Pinpoint the cell where the given text exists, returning its (x, y) midpoint coordinate. 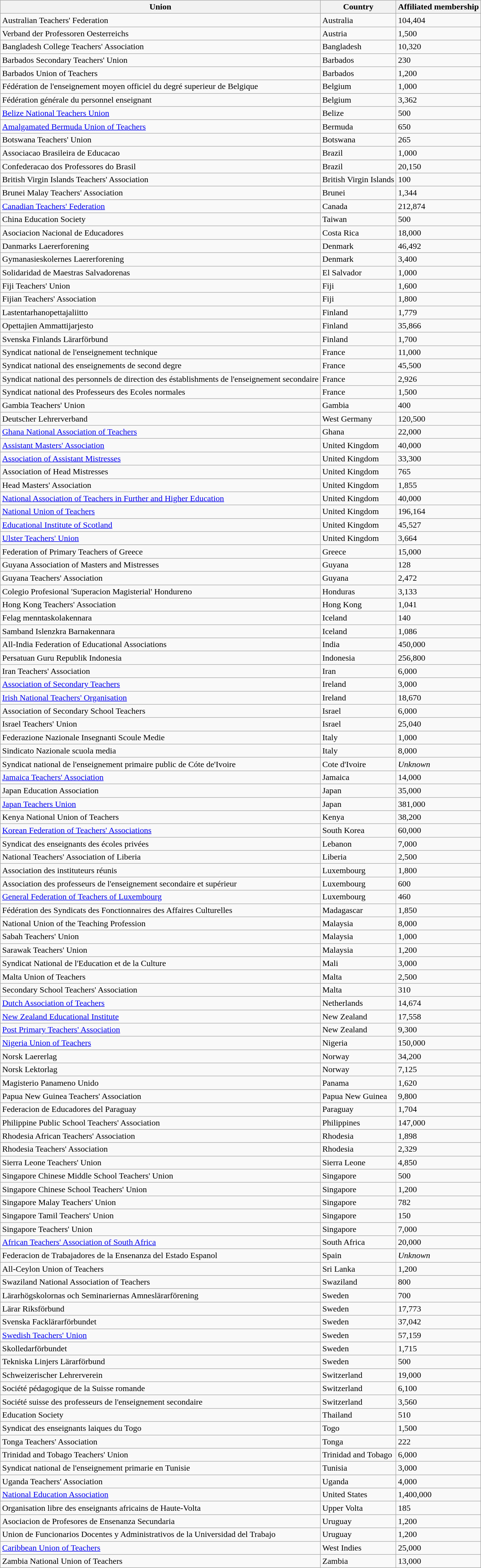
3,560 (438, 1402)
Svenska Facklärarförbundet (160, 1322)
128 (438, 565)
222 (438, 1442)
Kenya National Union of Teachers (160, 817)
El Salvador (358, 273)
Syndicat des enseignants des écoles privées (160, 844)
20,150 (438, 166)
1,400,000 (438, 1495)
230 (438, 60)
Educational Institute of Scotland (160, 525)
Federation of Primary Teachers of Greece (160, 551)
38,200 (438, 817)
104,404 (438, 20)
150,000 (438, 1043)
Caribbean Union of Teachers (160, 1548)
Philippine Public School Teachers' Association (160, 1123)
Swaziland National Association of Teachers (160, 1282)
310 (438, 990)
196,164 (438, 512)
Tekniska Linjers Lärarförbund (160, 1362)
Education Society (160, 1415)
Cote d'Ivoire (358, 764)
256,800 (438, 658)
Association des professeurs de l'enseignement secondaire et supérieur (160, 884)
Hong Kong (358, 605)
Federacion de Trabajadores de la Ensenanza del Estado Espanol (160, 1256)
Persatuan Guru Republik Indonesia (160, 658)
Hong Kong Teachers' Association (160, 605)
400 (438, 406)
1,715 (438, 1348)
35,000 (438, 790)
2,926 (438, 379)
14,674 (438, 1003)
Japan Teachers Union (160, 804)
25,000 (438, 1548)
1,620 (438, 1083)
Assistant Masters' Association (160, 445)
Spain (358, 1256)
Lebanon (358, 844)
Zambia (358, 1561)
120,500 (438, 419)
Bermuda (358, 126)
Lastentarhanopettajaliitto (160, 312)
Fiji Teachers' Union (160, 286)
British Virgin Islands (358, 180)
18,670 (438, 698)
All-India Federation of Educational Associations (160, 645)
Deutscher Lehrerverband (160, 419)
Sierra Leone Teachers' Union (160, 1162)
Magisterio Panameno Unido (160, 1083)
Asociacion de Profesores de Ensenanza Secundaria (160, 1521)
17,773 (438, 1309)
4,850 (438, 1162)
Norsk Lektorlag (160, 1070)
2,329 (438, 1149)
Honduras (358, 592)
National Education Association (160, 1495)
Dutch Association of Teachers (160, 1003)
Syndicat national de l'enseignement technique (160, 352)
765 (438, 472)
Uganda (358, 1481)
Danmarks Laererforening (160, 246)
Country (358, 7)
Barbados Secondary Teachers' Union (160, 60)
Togo (358, 1428)
381,000 (438, 804)
National Union of the Teaching Profession (160, 923)
India (358, 645)
57,159 (438, 1335)
Fédération générale du personnel enseignant (160, 100)
Association of Secondary School Teachers (160, 711)
14,000 (438, 777)
South Africa (358, 1242)
Malta Union of Teachers (160, 976)
New Zealand Educational Institute (160, 1017)
13,000 (438, 1561)
Philippines (358, 1123)
1,041 (438, 605)
Australia (358, 20)
212,874 (438, 206)
West Indies (358, 1548)
Federacion de Educadores del Paraguay (160, 1109)
34,200 (438, 1056)
Bangladesh (358, 47)
Fédération des Syndicats des Fonctionnaires des Affaires Culturelles (160, 910)
25,040 (438, 724)
650 (438, 126)
British Virgin Islands Teachers' Association (160, 180)
1,086 (438, 631)
South Korea (358, 831)
Société suisse des professeurs de l'enseignement secondaire (160, 1402)
Syndicat National de l'Education et de la Culture (160, 963)
2,472 (438, 578)
Tunisia (358, 1468)
1,704 (438, 1109)
General Federation of Teachers of Luxembourg (160, 897)
Singapore Malay Teachers' Union (160, 1202)
All-Ceylon Union of Teachers (160, 1269)
China Education Society (160, 220)
1,779 (438, 312)
Tonga (358, 1442)
Ulster Teachers' Union (160, 538)
Fijian Teachers' Association (160, 299)
Verband der Professoren Oesterreichs (160, 34)
Kenya (358, 817)
Costa Rica (358, 233)
Belize National Teachers Union (160, 113)
Sabah Teachers' Union (160, 937)
3,133 (438, 592)
Post Primary Teachers' Association (160, 1030)
11,000 (438, 352)
Secondary School Teachers' Association (160, 990)
Association of Head Mistresses (160, 472)
Brunei Malay Teachers' Association (160, 193)
450,000 (438, 645)
Gymanasieskolernes Laererforening (160, 259)
Gambia Teachers' Union (160, 406)
Madagascar (358, 910)
Trinidad and Tobago (358, 1455)
20,000 (438, 1242)
1,600 (438, 286)
460 (438, 897)
7,125 (438, 1070)
Canadian Teachers' Federation (160, 206)
Federazione Nazionale Insegnanti Scoule Medie (160, 737)
Lärarhögskolornas och Seminariernas Amneslärarförening (160, 1295)
Guyana Teachers' Association (160, 578)
Organisation libre des enseignants africains de Haute-Volta (160, 1508)
9,800 (438, 1096)
Papua New Guinea Teachers' Association (160, 1096)
150 (438, 1216)
Confederacao dos Professores do Brasil (160, 166)
18,000 (438, 233)
19,000 (438, 1375)
35,866 (438, 326)
Solidaridad de Maestras Salvadorenas (160, 273)
Opettajien Ammattijarjesto (160, 326)
Société pédagogique de la Suisse romande (160, 1388)
Asociacion Nacional de Educadores (160, 233)
1,898 (438, 1136)
Sierra Leone (358, 1162)
West Germany (358, 419)
Japan Education Association (160, 790)
Syndicat des enseignants laiques du Togo (160, 1428)
Papua New Guinea (358, 1096)
Rhodesia African Teachers' Association (160, 1136)
Singapore Chinese Middle School Teachers' Union (160, 1176)
Union de Funcionarios Docentes y Administrativos de la Universidad del Trabajo (160, 1534)
45,500 (438, 365)
Svenska Finlands Lärarförbund (160, 339)
3,400 (438, 259)
Tonga Teachers' Association (160, 1442)
Taiwan (358, 220)
Liberia (358, 857)
Netherlands (358, 1003)
Gambia (358, 406)
Union (160, 7)
1,344 (438, 193)
Associacao Brasileira de Educacao (160, 153)
Head Masters' Association (160, 485)
Affiliated membership (438, 7)
Irish National Teachers' Organisation (160, 698)
Belize (358, 113)
15,000 (438, 551)
Barbados Union of Teachers (160, 73)
37,042 (438, 1322)
Botswana (358, 140)
Sri Lanka (358, 1269)
Iran (358, 671)
Association des instituteurs réunis (160, 870)
100 (438, 180)
African Teachers' Association of South Africa (160, 1242)
6,100 (438, 1388)
600 (438, 884)
22,000 (438, 432)
Sarawak Teachers' Union (160, 950)
Israel Teachers' Union (160, 724)
Ghana (358, 432)
4,000 (438, 1481)
National Association of Teachers in Further and Higher Education (160, 498)
Jamaica Teachers' Association (160, 777)
700 (438, 1295)
Colegio Profesional 'Superacion Magisterial' Hondureno (160, 592)
Zambia National Union of Teachers (160, 1561)
265 (438, 140)
Singapore Tamil Teachers' Union (160, 1216)
60,000 (438, 831)
National Teachers' Association of Liberia (160, 857)
Swedish Teachers' Union (160, 1335)
10,320 (438, 47)
140 (438, 618)
Brunei (358, 193)
Panama (358, 1083)
33,300 (438, 459)
Mali (358, 963)
Schweizerischer Lehrerverein (160, 1375)
Syndicat national des Professeurs des Ecoles normales (160, 392)
Guyana Association of Masters and Mistresses (160, 565)
Lärar Riksförbund (160, 1309)
Nigeria Union of Teachers (160, 1043)
147,000 (438, 1123)
782 (438, 1202)
9,300 (438, 1030)
Botswana Teachers' Union (160, 140)
Rhodesia Teachers' Association (160, 1149)
510 (438, 1415)
3,362 (438, 100)
Thailand (358, 1415)
United States (358, 1495)
Jamaica (358, 777)
Syndicat national des enseignements de second degre (160, 365)
Association of Assistant Mistresses (160, 459)
National Union of Teachers (160, 512)
Amalgamated Bermuda Union of Teachers (160, 126)
Uganda Teachers' Association (160, 1481)
Canada (358, 206)
Indonesia (358, 658)
Singapore Chinese School Teachers' Union (160, 1189)
17,558 (438, 1017)
Iran Teachers' Association (160, 671)
Syndicat national de l'enseignement primaire public de Cóte de'Ivoire (160, 764)
Australian Teachers' Federation (160, 20)
800 (438, 1282)
1,855 (438, 485)
Sindicato Nazionale scuola media (160, 751)
Felag menntaskolakennara (160, 618)
Syndicat national de l'enseignement primarie en Tunisie (160, 1468)
Greece (358, 551)
Paraguay (358, 1109)
Association of Secondary Teachers (160, 684)
Skolledarförbundet (160, 1348)
Bangladesh College Teachers' Association (160, 47)
Swaziland (358, 1282)
46,492 (438, 246)
Singapore Teachers' Union (160, 1229)
1,700 (438, 339)
Austria (358, 34)
45,527 (438, 525)
Fédération de l'enseignement moyen officiel du degré superieur de Belgique (160, 87)
1,850 (438, 910)
Ghana National Association of Teachers (160, 432)
185 (438, 1508)
Nigeria (358, 1043)
3,664 (438, 538)
Syndicat national des personnels de direction des éstablishments de l'enseignement secondaire (160, 379)
Trinidad and Tobago Teachers' Union (160, 1455)
Upper Volta (358, 1508)
Samband Islenzkra Barnakennara (160, 631)
Norsk Laererlag (160, 1056)
Korean Federation of Teachers' Associations (160, 831)
